Extract the (X, Y) coordinate from the center of the cell holding the provided text.  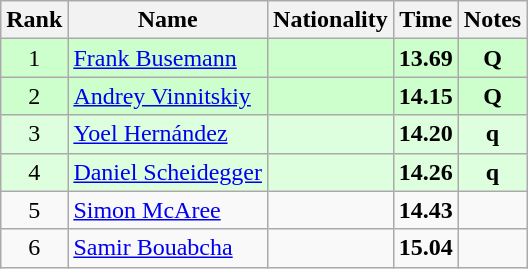
Daniel Scheidegger (168, 172)
Rank (34, 20)
13.69 (426, 58)
Time (426, 20)
14.26 (426, 172)
3 (34, 134)
2 (34, 96)
14.20 (426, 134)
Frank Busemann (168, 58)
14.15 (426, 96)
Simon McAree (168, 210)
14.43 (426, 210)
1 (34, 58)
Notes (492, 20)
6 (34, 248)
Andrey Vinnitskiy (168, 96)
4 (34, 172)
Yoel Hernández (168, 134)
Name (168, 20)
15.04 (426, 248)
Samir Bouabcha (168, 248)
Nationality (331, 20)
5 (34, 210)
